Return the (X, Y) coordinate for the center point of the cell that contains the specified text.  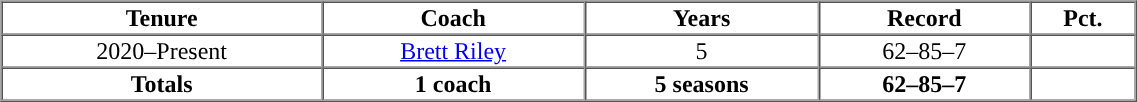
5 (701, 50)
Tenure (162, 18)
Coach (453, 18)
5 seasons (701, 84)
Pct. (1083, 18)
2020–Present (162, 50)
Brett Riley (453, 50)
Years (701, 18)
Totals (162, 84)
Record (924, 18)
1 coach (453, 84)
